From the cell containing the given text, extract its center point as (X, Y) coordinate. 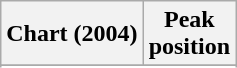
Chart (2004) (72, 34)
Peakposition (189, 34)
